Pinpoint the cell where the given text exists, returning its (x, y) midpoint coordinate. 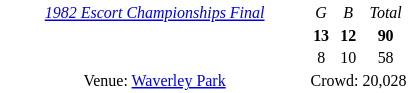
Total (386, 13)
B (348, 13)
10 (348, 58)
13 (321, 36)
12 (348, 36)
90 (386, 36)
1982 Escort Championships Final (154, 13)
Crowd: 20,028 (358, 80)
58 (386, 58)
8 (321, 58)
Venue: Waverley Park (154, 80)
G (321, 13)
